Pinpoint the cell where the given text exists, returning its [x, y] midpoint coordinate. 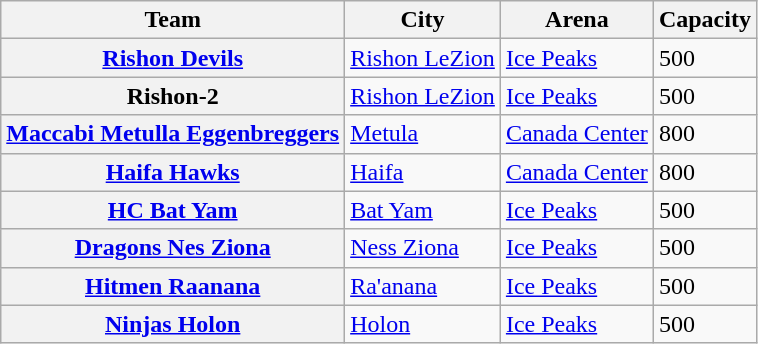
Haifa Hawks [173, 172]
Rishon-2 [173, 96]
Arena [576, 20]
Ra'anana [423, 286]
Hitmen Raanana [173, 286]
Ness Ziona [423, 248]
Capacity [704, 20]
Rishon Devils [173, 58]
HC Bat Yam [173, 210]
Bat Yam [423, 210]
Dragons Nes Ziona [173, 248]
Haifa [423, 172]
Maccabi Metulla Eggenbreggers [173, 134]
City [423, 20]
Ninjas Holon [173, 324]
Team [173, 20]
Holon [423, 324]
Metula [423, 134]
